Return the [x, y] coordinate for the center point of the cell that contains the specified text.  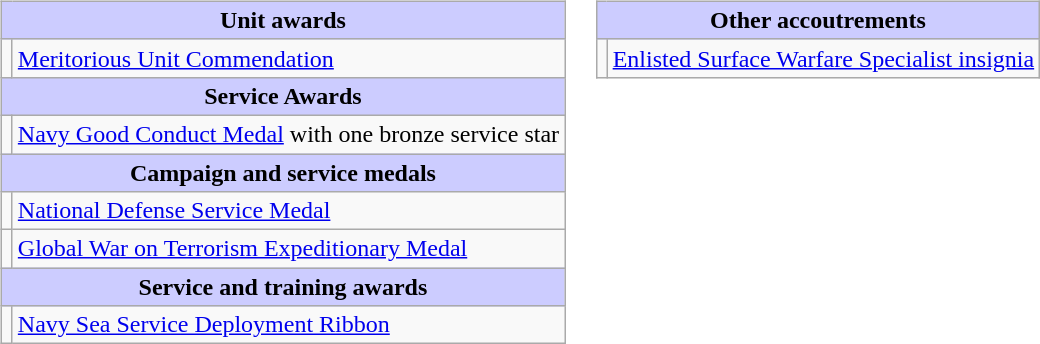
Unit awards [282, 20]
Enlisted Surface Warfare Specialist insignia [824, 58]
Campaign and service medals [282, 173]
Meritorious Unit Commendation [288, 58]
Navy Sea Service Deployment Ribbon [288, 325]
Other accoutrements [818, 20]
Global War on Terrorism Expeditionary Medal [288, 249]
Navy Good Conduct Medal with one bronze service star [288, 134]
National Defense Service Medal [288, 211]
Service Awards [282, 96]
Service and training awards [282, 287]
